Scan for the cell matching the given text and deliver its [x, y] coordinate at center. 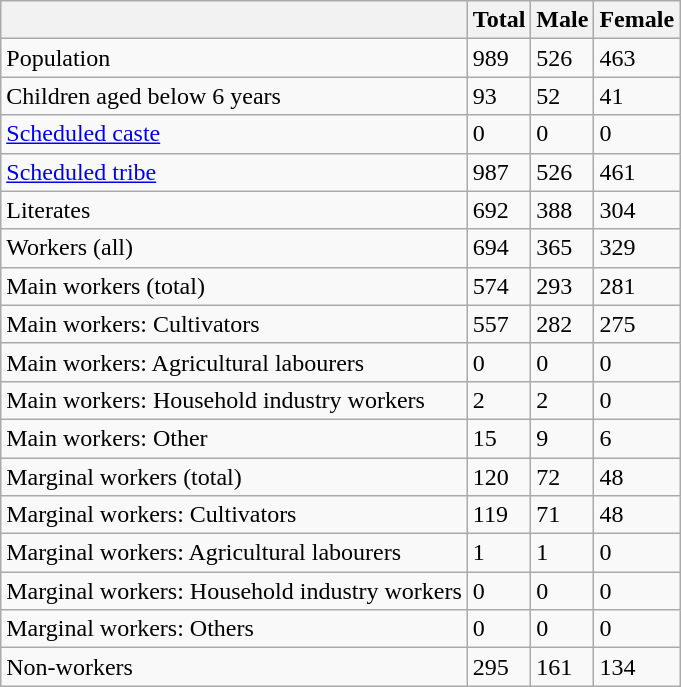
694 [499, 248]
Main workers: Cultivators [234, 324]
9 [562, 438]
Marginal workers: Others [234, 629]
Main workers: Household industry workers [234, 400]
461 [637, 172]
Marginal workers (total) [234, 477]
Non-workers [234, 667]
Main workers: Agricultural labourers [234, 362]
Marginal workers: Agricultural labourers [234, 553]
304 [637, 210]
71 [562, 515]
120 [499, 477]
463 [637, 58]
275 [637, 324]
Female [637, 20]
41 [637, 96]
388 [562, 210]
93 [499, 96]
Marginal workers: Cultivators [234, 515]
Male [562, 20]
6 [637, 438]
Population [234, 58]
329 [637, 248]
281 [637, 286]
134 [637, 667]
Children aged below 6 years [234, 96]
119 [499, 515]
Workers (all) [234, 248]
295 [499, 667]
293 [562, 286]
15 [499, 438]
987 [499, 172]
Total [499, 20]
574 [499, 286]
989 [499, 58]
Marginal workers: Household industry workers [234, 591]
Scheduled caste [234, 134]
52 [562, 96]
Scheduled tribe [234, 172]
Literates [234, 210]
72 [562, 477]
282 [562, 324]
557 [499, 324]
692 [499, 210]
Main workers (total) [234, 286]
Main workers: Other [234, 438]
161 [562, 667]
365 [562, 248]
